Capture the cell that displays the provided text and extract its [X, Y] central coordinate. 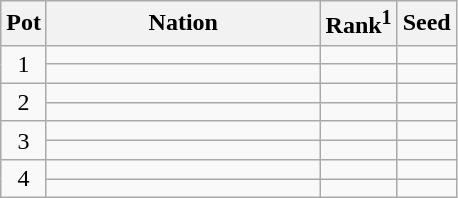
4 [24, 178]
Seed [426, 24]
Nation [183, 24]
3 [24, 140]
Rank1 [358, 24]
2 [24, 102]
1 [24, 64]
Pot [24, 24]
